Determine the [x, y] coordinate at the center of the cell enclosing the given text.  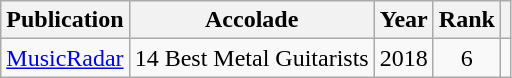
Publication [65, 20]
Accolade [252, 20]
6 [466, 58]
14 Best Metal Guitarists [252, 58]
Year [404, 20]
MusicRadar [65, 58]
Rank [466, 20]
2018 [404, 58]
